Determine the [x, y] coordinate at the center of the cell enclosing the given text.  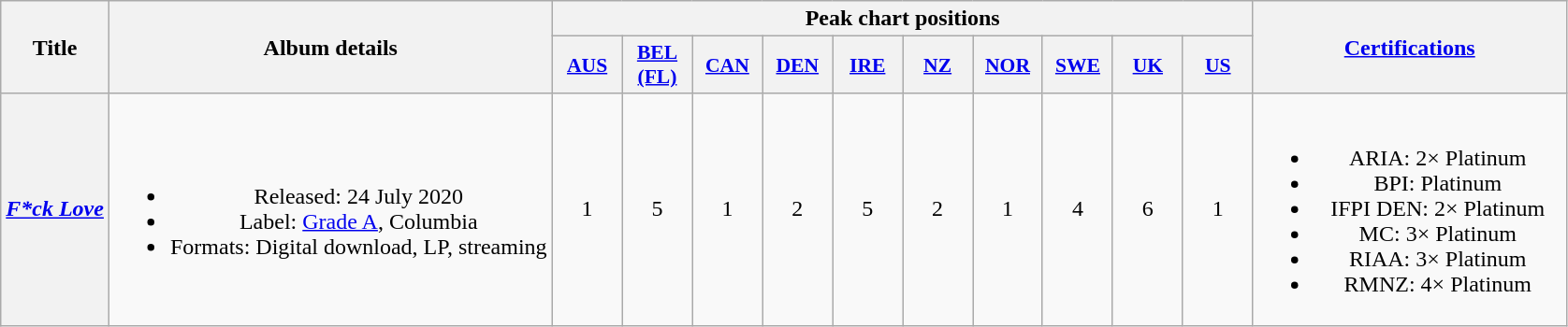
IRE [868, 65]
NOR [1009, 65]
Title [55, 47]
BEL(FL) [657, 65]
UK [1147, 65]
Released: 24 July 2020Label: Grade A, ColumbiaFormats: Digital download, LP, streaming [330, 209]
4 [1078, 209]
SWE [1078, 65]
Certifications [1409, 47]
CAN [728, 65]
NZ [937, 65]
DEN [797, 65]
Peak chart positions [902, 19]
ARIA: 2× PlatinumBPI: PlatinumIFPI DEN: 2× PlatinumMC: 3× PlatinumRIAA: 3× PlatinumRMNZ: 4× Platinum [1409, 209]
Album details [330, 47]
US [1218, 65]
F*ck Love [55, 209]
AUS [588, 65]
6 [1147, 209]
